Provide the (X, Y) coordinate of the cell's center where the given text is located.  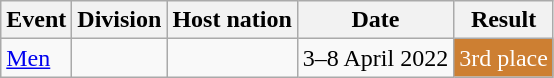
Event (36, 20)
3–8 April 2022 (375, 58)
Host nation (232, 20)
Result (504, 20)
Men (36, 58)
Division (120, 20)
Date (375, 20)
3rd place (504, 58)
